Scan for the cell matching the given text and deliver its (x, y) coordinate at center. 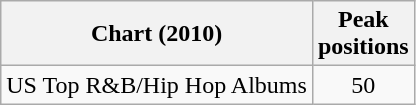
50 (363, 85)
Chart (2010) (157, 34)
Peakpositions (363, 34)
US Top R&B/Hip Hop Albums (157, 85)
